Provide the [x, y] coordinate of the cell's center where the given text is located.  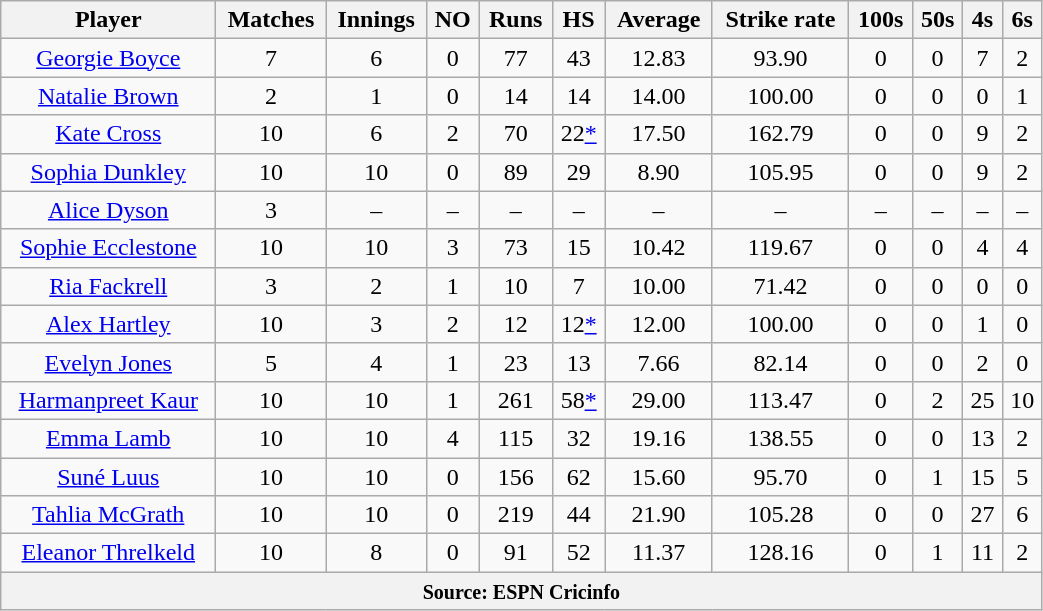
219 [516, 515]
HS [578, 20]
10.00 [658, 286]
119.67 [780, 248]
Average [658, 20]
156 [516, 477]
82.14 [780, 362]
Evelyn Jones [108, 362]
11 [983, 553]
77 [516, 58]
Alex Hartley [108, 324]
89 [516, 172]
Sophie Ecclestone [108, 248]
29.00 [658, 400]
8 [376, 553]
113.47 [780, 400]
25 [983, 400]
100s [881, 20]
Eleanor Threlkeld [108, 553]
91 [516, 553]
27 [983, 515]
15.60 [658, 477]
12 [516, 324]
58* [578, 400]
52 [578, 553]
Innings [376, 20]
50s [938, 20]
Runs [516, 20]
Player [108, 20]
29 [578, 172]
Suné Luus [108, 477]
Kate Cross [108, 134]
17.50 [658, 134]
62 [578, 477]
7.66 [658, 362]
261 [516, 400]
Harmanpreet Kaur [108, 400]
22* [578, 134]
138.55 [780, 438]
32 [578, 438]
162.79 [780, 134]
Georgie Boyce [108, 58]
Ria Fackrell [108, 286]
Tahlia McGrath [108, 515]
21.90 [658, 515]
23 [516, 362]
44 [578, 515]
19.16 [658, 438]
12* [578, 324]
105.28 [780, 515]
93.90 [780, 58]
Sophia Dunkley [108, 172]
NO [452, 20]
73 [516, 248]
105.95 [780, 172]
Natalie Brown [108, 96]
10.42 [658, 248]
6s [1022, 20]
Strike rate [780, 20]
Alice Dyson [108, 210]
8.90 [658, 172]
12.00 [658, 324]
11.37 [658, 553]
Matches [271, 20]
70 [516, 134]
95.70 [780, 477]
Source: ESPN Cricinfo [522, 591]
128.16 [780, 553]
4s [983, 20]
43 [578, 58]
14.00 [658, 96]
115 [516, 438]
Emma Lamb [108, 438]
12.83 [658, 58]
71.42 [780, 286]
